Determine the [X, Y] coordinate at the center of the cell enclosing the given text.  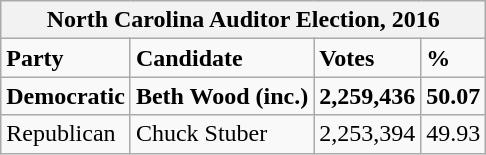
Candidate [222, 58]
50.07 [454, 96]
% [454, 58]
2,259,436 [368, 96]
North Carolina Auditor Election, 2016 [244, 20]
Votes [368, 58]
49.93 [454, 134]
Chuck Stuber [222, 134]
Republican [66, 134]
Party [66, 58]
Democratic [66, 96]
2,253,394 [368, 134]
Beth Wood (inc.) [222, 96]
